Pinpoint the cell where the given text exists, returning its (X, Y) midpoint coordinate. 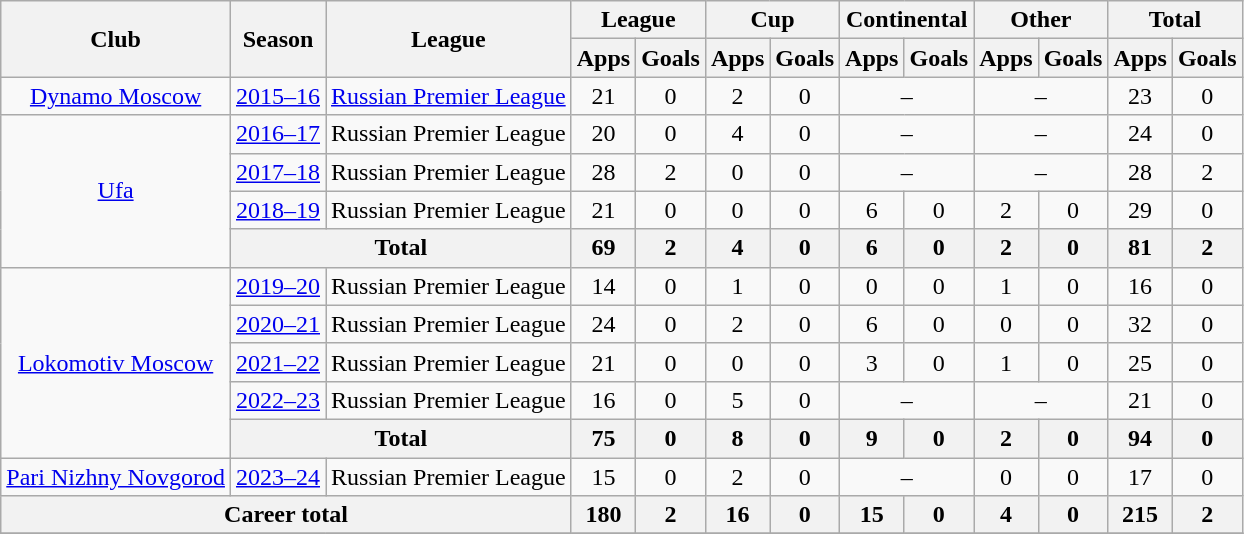
2023–24 (278, 477)
14 (603, 286)
2016–17 (278, 134)
2018–19 (278, 210)
2022–23 (278, 400)
Dynamo Moscow (116, 96)
215 (1140, 515)
94 (1140, 438)
Pari Nizhny Novgorod (116, 477)
23 (1140, 96)
2015–16 (278, 96)
2017–18 (278, 172)
9 (872, 438)
25 (1140, 362)
Ufa (116, 191)
3 (872, 362)
Continental (907, 20)
Cup (772, 20)
2020–21 (278, 324)
2019–20 (278, 286)
2021–22 (278, 362)
5 (737, 400)
20 (603, 134)
75 (603, 438)
Other (1041, 20)
Lokomotiv Moscow (116, 362)
17 (1140, 477)
81 (1140, 248)
Career total (286, 515)
29 (1140, 210)
69 (603, 248)
Club (116, 39)
180 (603, 515)
8 (737, 438)
32 (1140, 324)
Season (278, 39)
